Pinpoint the cell where the given text exists, returning its [x, y] midpoint coordinate. 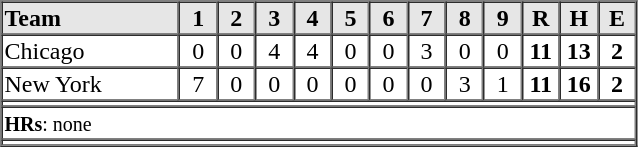
R [541, 18]
9 [503, 18]
8 [465, 18]
HRs: none [319, 122]
H [579, 18]
New York [91, 84]
16 [579, 84]
E [617, 18]
6 [388, 18]
Team [91, 18]
5 [350, 18]
Chicago [91, 50]
13 [579, 50]
